Return (x, y) of the center of cell containing provided text 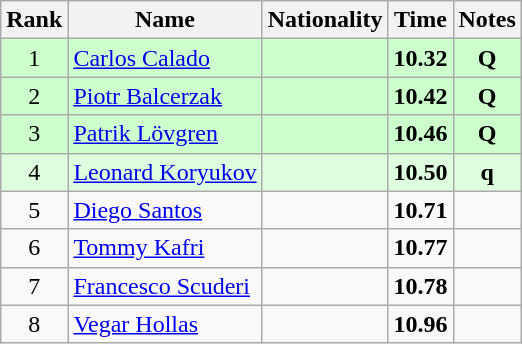
Leonard Koryukov (165, 172)
Notes (487, 20)
6 (34, 248)
Time (420, 20)
Vegar Hollas (165, 324)
Nationality (325, 20)
Name (165, 20)
4 (34, 172)
Tommy Kafri (165, 248)
10.50 (420, 172)
2 (34, 96)
Francesco Scuderi (165, 286)
Rank (34, 20)
10.46 (420, 134)
Patrik Lövgren (165, 134)
8 (34, 324)
7 (34, 286)
10.71 (420, 210)
Diego Santos (165, 210)
10.78 (420, 286)
1 (34, 58)
10.96 (420, 324)
3 (34, 134)
10.42 (420, 96)
Piotr Balcerzak (165, 96)
10.77 (420, 248)
10.32 (420, 58)
q (487, 172)
5 (34, 210)
Carlos Calado (165, 58)
